Capture the cell that displays the provided text and extract its (x, y) central coordinate. 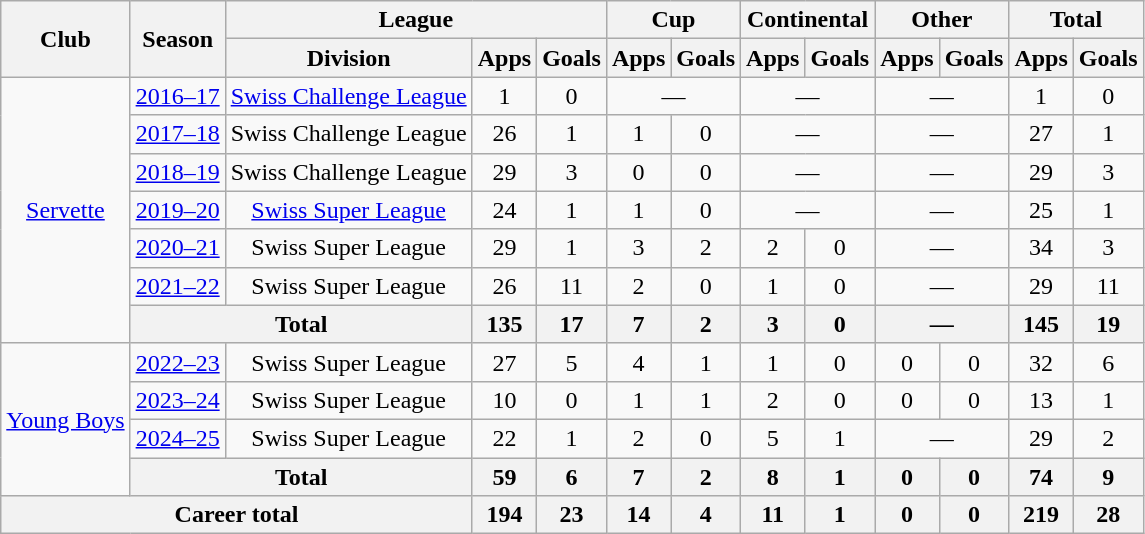
135 (504, 324)
13 (1041, 400)
Division (348, 58)
Servette (66, 210)
32 (1041, 362)
14 (638, 515)
145 (1041, 324)
9 (1108, 477)
17 (572, 324)
23 (572, 515)
10 (504, 400)
League (416, 20)
2024–25 (178, 438)
24 (504, 210)
Cup (673, 20)
2017–18 (178, 134)
25 (1041, 210)
2018–19 (178, 172)
2022–23 (178, 362)
Season (178, 39)
2020–21 (178, 248)
28 (1108, 515)
2021–22 (178, 286)
Continental (808, 20)
74 (1041, 477)
8 (773, 477)
2019–20 (178, 210)
2023–24 (178, 400)
Club (66, 39)
59 (504, 477)
Young Boys (66, 419)
2016–17 (178, 96)
19 (1108, 324)
Career total (236, 515)
34 (1041, 248)
22 (504, 438)
219 (1041, 515)
194 (504, 515)
Other (942, 20)
